Provide the (X, Y) coordinate of the cell's center where the given text is located.  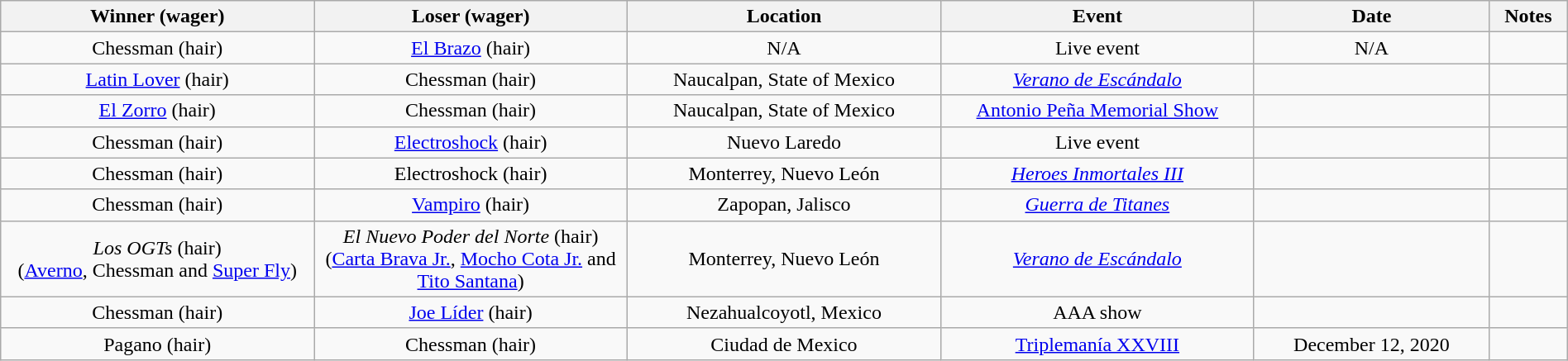
Heroes Inmortales III (1097, 173)
AAA show (1097, 312)
Winner (wager) (157, 17)
Zapopan, Jalisco (784, 205)
Guerra de Titanes (1097, 205)
December 12, 2020 (1371, 344)
Nuevo Laredo (784, 142)
Latin Lover (hair) (157, 79)
Notes (1528, 17)
Pagano (hair) (157, 344)
El Brazo (hair) (471, 48)
Vampiro (hair) (471, 205)
Location (784, 17)
Nezahualcoyotl, Mexico (784, 312)
El Nuevo Poder del Norte (hair) (Carta Brava Jr., Mocho Cota Jr. and Tito Santana) (471, 259)
El Zorro (hair) (157, 111)
Joe Líder (hair) (471, 312)
Ciudad de Mexico (784, 344)
Triplemanía XXVIII (1097, 344)
Los OGTs (hair)(Averno, Chessman and Super Fly) (157, 259)
Antonio Peña Memorial Show (1097, 111)
Event (1097, 17)
Date (1371, 17)
Loser (wager) (471, 17)
